Identify which cell holds the provided text, then report its (X, Y) central coordinate. 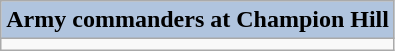
Army commanders at Champion Hill (198, 20)
